Provide the (x, y) coordinate of the cell's center where the given text is located.  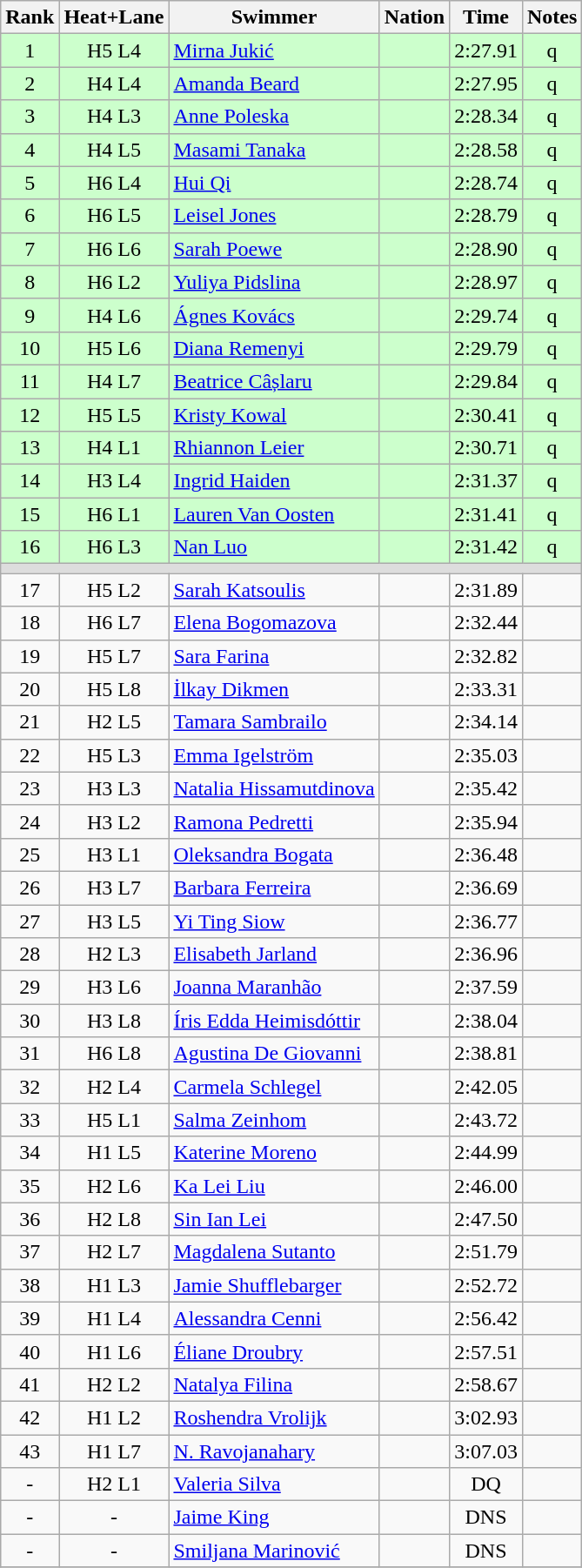
H4 L7 (114, 381)
2:36.77 (486, 921)
Leisel Jones (274, 216)
2:42.05 (486, 1087)
2:32.82 (486, 656)
2:36.69 (486, 888)
H3 L5 (114, 921)
4 (30, 150)
2:43.72 (486, 1120)
Yi Ting Siow (274, 921)
Ingrid Haiden (274, 481)
26 (30, 888)
H2 L7 (114, 1252)
2:56.42 (486, 1318)
Éliane Droubry (274, 1351)
Masami Tanaka (274, 150)
H4 L4 (114, 84)
2:28.74 (486, 183)
H3 L6 (114, 988)
2:38.81 (486, 1054)
H6 L5 (114, 216)
16 (30, 547)
Elisabeth Jarland (274, 955)
Yuliya Pidslina (274, 282)
H1 L5 (114, 1153)
2:46.00 (486, 1186)
H1 L2 (114, 1417)
8 (30, 282)
40 (30, 1351)
Swimmer (274, 17)
3:02.93 (486, 1417)
H5 L3 (114, 755)
Salma Zeinhom (274, 1120)
43 (30, 1451)
H2 L1 (114, 1484)
2:28.79 (486, 216)
2:33.31 (486, 689)
2:44.99 (486, 1153)
H6 L6 (114, 249)
20 (30, 689)
2:28.97 (486, 282)
2:31.37 (486, 481)
2:31.89 (486, 590)
2:57.51 (486, 1351)
Ramona Pedretti (274, 821)
2:35.03 (486, 755)
Hui Qi (274, 183)
34 (30, 1153)
2:36.96 (486, 955)
30 (30, 1021)
2:47.50 (486, 1219)
23 (30, 788)
Alessandra Cenni (274, 1318)
2:51.79 (486, 1252)
H1 L6 (114, 1351)
H5 L6 (114, 348)
Tamara Sambrailo (274, 722)
H3 L4 (114, 481)
35 (30, 1186)
2:28.34 (486, 117)
2:29.79 (486, 348)
2:32.44 (486, 623)
2:35.94 (486, 821)
21 (30, 722)
Kristy Kowal (274, 415)
6 (30, 216)
41 (30, 1384)
İlkay Dikmen (274, 689)
2 (30, 84)
Notes (552, 17)
Anne Poleska (274, 117)
H3 L8 (114, 1021)
37 (30, 1252)
2:58.67 (486, 1384)
3:07.03 (486, 1451)
42 (30, 1417)
25 (30, 854)
H3 L2 (114, 821)
2:36.48 (486, 854)
2:30.41 (486, 415)
2:27.95 (486, 84)
Mirna Jukić (274, 50)
H3 L1 (114, 854)
39 (30, 1318)
H5 L2 (114, 590)
19 (30, 656)
Katerine Moreno (274, 1153)
2:28.90 (486, 249)
H2 L8 (114, 1219)
H1 L7 (114, 1451)
2:27.91 (486, 50)
H6 L1 (114, 514)
Joanna Maranhão (274, 988)
H4 L3 (114, 117)
Barbara Ferreira (274, 888)
Sarah Poewe (274, 249)
H4 L5 (114, 150)
Heat+Lane (114, 17)
Sarah Katsoulis (274, 590)
1 (30, 50)
Sara Farina (274, 656)
DQ (486, 1484)
H5 L7 (114, 656)
Beatrice Câșlaru (274, 381)
H3 L7 (114, 888)
H1 L4 (114, 1318)
17 (30, 590)
H6 L2 (114, 282)
32 (30, 1087)
2:37.59 (486, 988)
Magdalena Sutanto (274, 1252)
Elena Bogomazova (274, 623)
2:30.71 (486, 448)
2:31.42 (486, 547)
13 (30, 448)
29 (30, 988)
H6 L3 (114, 547)
Carmela Schlegel (274, 1087)
H4 L6 (114, 315)
H5 L1 (114, 1120)
Rank (30, 17)
11 (30, 381)
H2 L4 (114, 1087)
H6 L4 (114, 183)
H6 L8 (114, 1054)
Smiljana Marinović (274, 1551)
9 (30, 315)
Natalia Hissamutdinova (274, 788)
Time (486, 17)
10 (30, 348)
H2 L3 (114, 955)
5 (30, 183)
H6 L7 (114, 623)
Amanda Beard (274, 84)
3 (30, 117)
2:29.74 (486, 315)
22 (30, 755)
18 (30, 623)
H5 L4 (114, 50)
28 (30, 955)
36 (30, 1219)
27 (30, 921)
H5 L8 (114, 689)
Agustina De Giovanni (274, 1054)
2:31.41 (486, 514)
Oleksandra Bogata (274, 854)
Ka Lei Liu (274, 1186)
15 (30, 514)
N. Ravojanahary (274, 1451)
H4 L1 (114, 448)
H2 L6 (114, 1186)
31 (30, 1054)
Natalya Filina (274, 1384)
Nation (414, 17)
Ágnes Kovács (274, 315)
H1 L3 (114, 1285)
H5 L5 (114, 415)
2:38.04 (486, 1021)
Valeria Silva (274, 1484)
2:28.58 (486, 150)
H2 L5 (114, 722)
Jamie Shufflebarger (274, 1285)
Íris Edda Heimisdóttir (274, 1021)
Roshendra Vrolijk (274, 1417)
7 (30, 249)
Diana Remenyi (274, 348)
Jaime King (274, 1518)
H2 L2 (114, 1384)
12 (30, 415)
Emma Igelström (274, 755)
2:29.84 (486, 381)
24 (30, 821)
33 (30, 1120)
Sin Ian Lei (274, 1219)
2:52.72 (486, 1285)
2:34.14 (486, 722)
H3 L3 (114, 788)
Rhiannon Leier (274, 448)
14 (30, 481)
Nan Luo (274, 547)
Lauren Van Oosten (274, 514)
2:35.42 (486, 788)
38 (30, 1285)
